Output the [X, Y] coordinate of the center of the cell containing the given text.  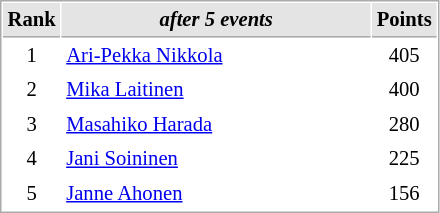
Ari-Pekka Nikkola [216, 56]
Points [404, 20]
4 [32, 158]
Masahiko Harada [216, 124]
225 [404, 158]
400 [404, 90]
Mika Laitinen [216, 90]
280 [404, 124]
156 [404, 194]
after 5 events [216, 20]
2 [32, 90]
Rank [32, 20]
405 [404, 56]
1 [32, 56]
Jani Soininen [216, 158]
Janne Ahonen [216, 194]
3 [32, 124]
5 [32, 194]
